Locate the cell with the specified text and output its (x, y) center coordinate. 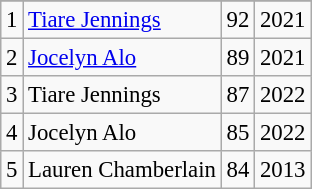
2 (12, 58)
3 (12, 95)
84 (238, 170)
1 (12, 20)
5 (12, 170)
92 (238, 20)
89 (238, 58)
4 (12, 133)
85 (238, 133)
Lauren Chamberlain (122, 170)
2013 (283, 170)
87 (238, 95)
